Provide the (X, Y) coordinate of the cell's center where the given text is located.  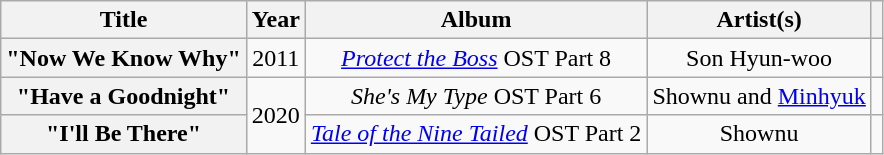
Album (476, 20)
Shownu and Minhyuk (759, 96)
Tale of the Nine Tailed OST Part 2 (476, 134)
2020 (276, 115)
She's My Type OST Part 6 (476, 96)
Protect the Boss OST Part 8 (476, 58)
"I'll Be There" (124, 134)
Year (276, 20)
Artist(s) (759, 20)
Shownu (759, 134)
Son Hyun-woo (759, 58)
Title (124, 20)
"Have a Goodnight" (124, 96)
"Now We Know Why" (124, 58)
2011 (276, 58)
